From the cell containing the given text, extract its center point as (X, Y) coordinate. 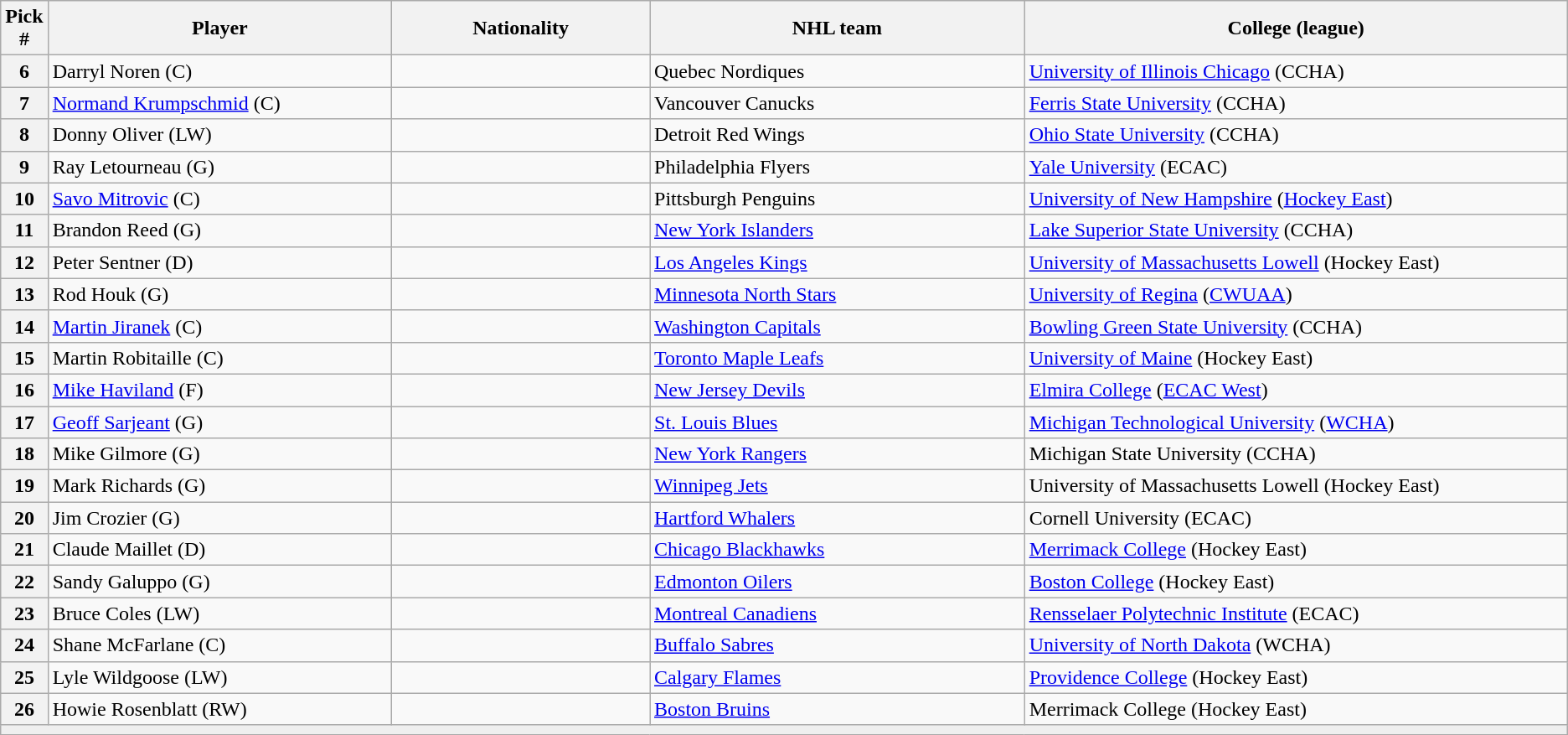
Darryl Noren (C) (219, 71)
University of Regina (CWUAA) (1296, 294)
Claude Maillet (D) (219, 550)
16 (24, 390)
Edmonton Oilers (838, 582)
19 (24, 486)
College (league) (1296, 28)
Quebec Nordiques (838, 71)
Mark Richards (G) (219, 486)
Boston College (Hockey East) (1296, 582)
Howie Rosenblatt (RW) (219, 709)
Shane McFarlane (C) (219, 645)
14 (24, 326)
Martin Robitaille (C) (219, 358)
13 (24, 294)
26 (24, 709)
Lake Superior State University (CCHA) (1296, 230)
Ray Letourneau (G) (219, 167)
Ohio State University (CCHA) (1296, 135)
Detroit Red Wings (838, 135)
Washington Capitals (838, 326)
Jim Crozier (G) (219, 518)
Savo Mitrovic (C) (219, 199)
23 (24, 613)
Peter Sentner (D) (219, 262)
Elmira College (ECAC West) (1296, 390)
University of North Dakota (WCHA) (1296, 645)
Montreal Canadiens (838, 613)
Cornell University (ECAC) (1296, 518)
New York Rangers (838, 454)
Boston Bruins (838, 709)
18 (24, 454)
Buffalo Sabres (838, 645)
University of New Hampshire (Hockey East) (1296, 199)
Sandy Galuppo (G) (219, 582)
Rod Houk (G) (219, 294)
Mike Gilmore (G) (219, 454)
Normand Krumpschmid (C) (219, 103)
10 (24, 199)
Mike Haviland (F) (219, 390)
17 (24, 422)
Lyle Wildgoose (LW) (219, 677)
Yale University (ECAC) (1296, 167)
Pittsburgh Penguins (838, 199)
22 (24, 582)
NHL team (838, 28)
Providence College (Hockey East) (1296, 677)
Michigan State University (CCHA) (1296, 454)
Chicago Blackhawks (838, 550)
Martin Jiranek (C) (219, 326)
15 (24, 358)
25 (24, 677)
St. Louis Blues (838, 422)
Bruce Coles (LW) (219, 613)
Pick # (24, 28)
Bowling Green State University (CCHA) (1296, 326)
6 (24, 71)
Donny Oliver (LW) (219, 135)
University of Maine (Hockey East) (1296, 358)
Nationality (521, 28)
Philadelphia Flyers (838, 167)
Minnesota North Stars (838, 294)
12 (24, 262)
University of Illinois Chicago (CCHA) (1296, 71)
Michigan Technological University (WCHA) (1296, 422)
11 (24, 230)
New Jersey Devils (838, 390)
Brandon Reed (G) (219, 230)
Calgary Flames (838, 677)
Los Angeles Kings (838, 262)
Winnipeg Jets (838, 486)
20 (24, 518)
21 (24, 550)
24 (24, 645)
Hartford Whalers (838, 518)
Vancouver Canucks (838, 103)
7 (24, 103)
Rensselaer Polytechnic Institute (ECAC) (1296, 613)
Toronto Maple Leafs (838, 358)
8 (24, 135)
Player (219, 28)
New York Islanders (838, 230)
9 (24, 167)
Geoff Sarjeant (G) (219, 422)
Ferris State University (CCHA) (1296, 103)
